Pinpoint the cell where the given text exists, returning its (x, y) midpoint coordinate. 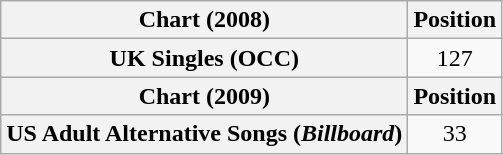
Chart (2009) (204, 96)
UK Singles (OCC) (204, 58)
US Adult Alternative Songs (Billboard) (204, 134)
Chart (2008) (204, 20)
127 (455, 58)
33 (455, 134)
